Capture the cell that displays the provided text and extract its (x, y) central coordinate. 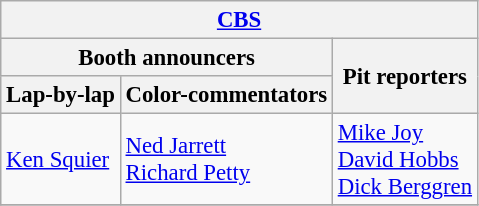
CBS (240, 20)
Lap-by-lap (60, 95)
Pit reporters (404, 76)
Booth announcers (167, 58)
Mike Joy David Hobbs Dick Berggren (404, 160)
Ken Squier (60, 160)
Ned Jarrett Richard Petty (226, 160)
Color-commentators (226, 95)
